Provide the (X, Y) coordinate of the cell's center where the given text is located.  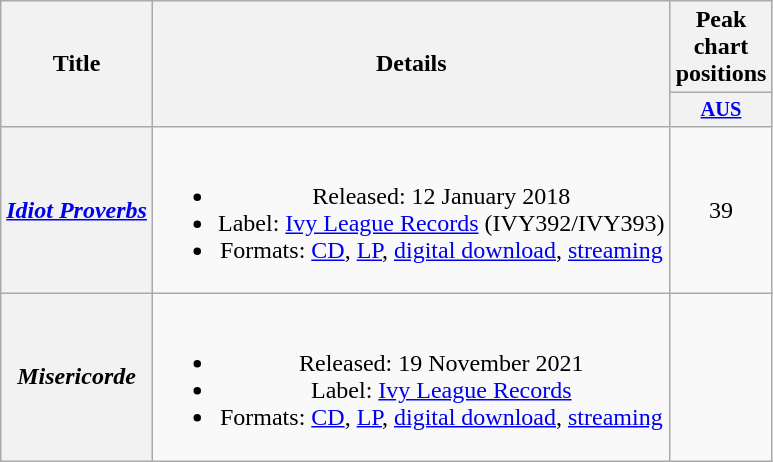
Released: 19 November 2021Label: Ivy League RecordsFormats: CD, LP, digital download, streaming (411, 378)
Idiot Proverbs (77, 210)
Details (411, 64)
39 (721, 210)
Released: 12 January 2018Label: Ivy League Records (IVY392/IVY393)Formats: CD, LP, digital download, streaming (411, 210)
Misericorde (77, 378)
Title (77, 64)
AUS (721, 110)
Peak chart positions (721, 47)
